Output the (x, y) coordinate of the center of the cell containing the given text.  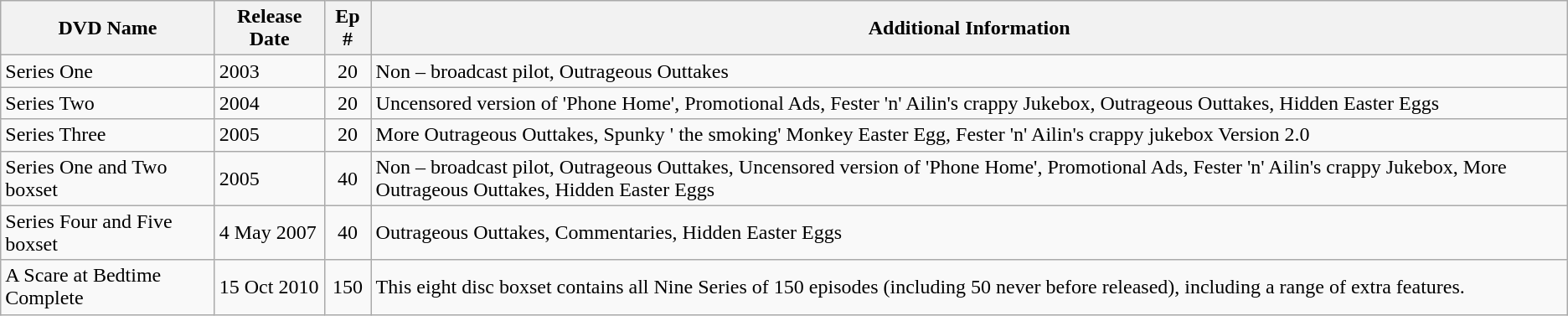
Non – broadcast pilot, Outrageous Outtakes (969, 71)
2003 (270, 71)
More Outrageous Outtakes, Spunky ' the smoking' Monkey Easter Egg, Fester 'n' Ailin's crappy jukebox Version 2.0 (969, 135)
DVD Name (107, 28)
This eight disc boxset contains all Nine Series of 150 episodes (including 50 never before released), including a range of extra features. (969, 287)
Series One (107, 71)
Series One and Two boxset (107, 178)
Series Two (107, 103)
A Scare at Bedtime Complete (107, 287)
Release Date (270, 28)
15 Oct 2010 (270, 287)
Series Four and Five boxset (107, 233)
Additional Information (969, 28)
4 May 2007 (270, 233)
2004 (270, 103)
Uncensored version of 'Phone Home', Promotional Ads, Fester 'n' Ailin's crappy Jukebox, Outrageous Outtakes, Hidden Easter Eggs (969, 103)
Outrageous Outtakes, Commentaries, Hidden Easter Eggs (969, 233)
Series Three (107, 135)
150 (348, 287)
Ep # (348, 28)
